Scan for the cell matching the given text and deliver its (X, Y) coordinate at center. 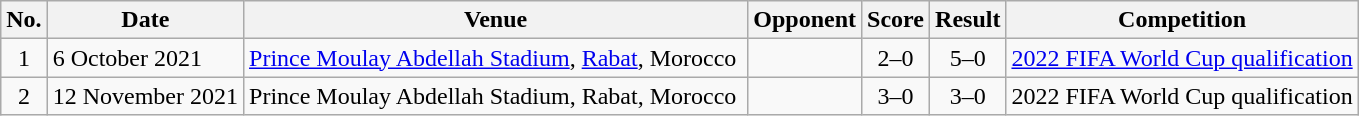
2 (24, 96)
Competition (1182, 20)
Score (896, 20)
Venue (496, 20)
Date (145, 20)
6 October 2021 (145, 58)
Result (968, 20)
Opponent (805, 20)
2–0 (896, 58)
1 (24, 58)
No. (24, 20)
12 November 2021 (145, 96)
5–0 (968, 58)
